Identify which cell holds the provided text, then report its [X, Y] central coordinate. 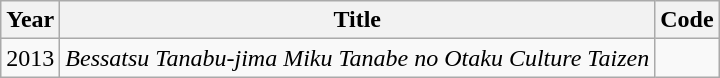
Bessatsu Tanabu-jima Miku Tanabe no Otaku Culture Taizen [358, 58]
Year [30, 20]
Code [687, 20]
2013 [30, 58]
Title [358, 20]
